Identify which cell holds the provided text, then report its [x, y] central coordinate. 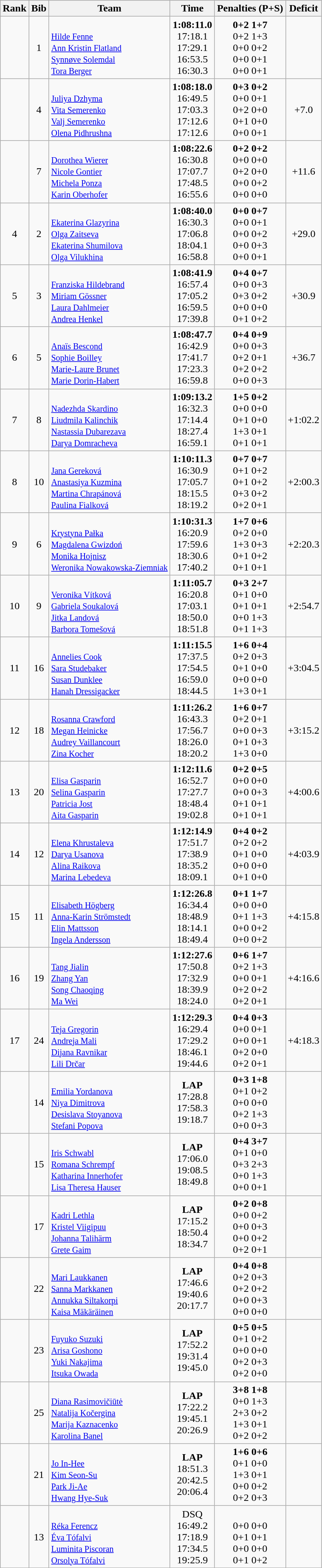
+4:16.6 [303, 978]
Veronika VítkováGabriela SoukalováJitka LandováBarbora Tomešová [110, 606]
1:09:13.216:32.317:14.418:27.416:59.1 [192, 420]
+1:02.2 [303, 420]
Bib [39, 8]
+3:15.2 [303, 730]
0+1 1+70+0 0+00+1 1+30+0 0+20+0 0+2 [250, 916]
1 [39, 48]
+11.6 [303, 172]
Fuyuko SuzukiArisa GoshonoYuki NakajimaItsuka Owada [110, 1350]
0+7 0+70+1 0+20+1 0+20+3 0+20+2 0+1 [250, 482]
Dorothea WiererNicole GontierMichela PonzaKarin Oberhofer [110, 172]
0+0 0+70+0 0+10+0 0+20+0 0+30+0 0+1 [250, 234]
1:10:31.316:20.917:59.618:30.617:40.2 [192, 544]
+29.0 [303, 234]
LAP17:06.019:08.518:49.8 [192, 1164]
LAP17:52.219:31.419:45.0 [192, 1350]
0+4 3+70+1 0+00+3 2+30+0 1+30+0 0+1 [250, 1164]
1+7 0+60+2 0+01+3 0+30+1 0+20+1 0+1 [250, 544]
0+2 0+80+0 0+20+0 0+30+0 0+20+2 0+1 [250, 1226]
1+6 0+40+2 0+30+1 0+00+0 0+01+3 0+1 [250, 668]
0+3 0+20+0 0+10+2 0+00+1 0+00+0 0+1 [250, 110]
0+4 0+30+0 0+10+0 0+10+2 0+00+2 0+1 [250, 1040]
24 [39, 1040]
Franziska HildebrandMiriam GössnerLaura DahlmeierAndrea Henkel [110, 296]
18 [39, 730]
0+4 0+70+0 0+30+3 0+20+0 0+00+1 0+2 [250, 296]
0+2 0+20+0 0+00+2 0+00+0 0+20+0 0+0 [250, 172]
+2:20.3 [303, 544]
Mari LaukkanenSanna MarkkanenAnnukka SiltakorpiKaisa Mäkäräinen [110, 1288]
Annelies CookSara StudebakerSusan DunkleeHanah Dressigacker [110, 668]
Ekaterina GlazyrinaOlga ZaitsevaEkaterina ShumilovaOlga Vilukhina [110, 234]
Hilde FenneAnn Kristin FlatlandSynnøve SolemdalTora Berger [110, 48]
0+4 0+90+0 0+30+2 0+10+2 0+20+0 0+3 [250, 358]
Anaïs BescondSophie BoilleyMarie-Laure BrunetMarie Dorin-Habert [110, 358]
Kadri LethlaKristel ViigipuuJohanna TalihärmGrete Gaim [110, 1226]
1:11:26.216:43.317:56.718:26.018:20.2 [192, 730]
Jana GerekováAnastasiya KuzminaMartina ChrapánováPaulina Fialková [110, 482]
Elisabeth HögbergAnna-Karin StrömstedtElin MattssonIngela Andersson [110, 916]
Teja GregorinAndreja MaliDijana RavnikarLili Drčar [110, 1040]
Elisa GasparinSelina GasparinPatricia JostAita Gasparin [110, 792]
0+0 0+00+1 0+10+0 0+00+1 0+2 [250, 1537]
1+6 0+70+2 0+10+0 0+30+1 0+31+3 0+0 [250, 730]
22 [39, 1288]
20 [39, 792]
LAP18:51.320:42.520:06.4 [192, 1475]
+4:15.8 [303, 916]
1:10:11.316:30.917:05.718:15.518:19.2 [192, 482]
LAP17:46.619:40.620:17.7 [192, 1288]
21 [39, 1475]
+4:18.3 [303, 1040]
1:12:27.617:50.817:32.918:39.918:24.0 [192, 978]
+3:04.5 [303, 668]
23 [39, 1350]
0+6 1+70+2 1+30+0 0+10+2 0+20+2 0+1 [250, 978]
Rosanna CrawfordMegan HeinickeAudrey VaillancourtZina Kocher [110, 730]
1:08:18.016:49.517:03.317:12.617:12.6 [192, 110]
1:12:29.316:29.417:29.218:46.119:44.6 [192, 1040]
1:11:15.517:37.517:54.516:59.018:44.5 [192, 668]
Diana RasimovičiūtėNatalija KočerginaMarija KaznacenkoKarolina Banel [110, 1413]
0+2 1+70+2 1+30+0 0+20+0 0+10+0 0+1 [250, 48]
1:12:26.816:34.418:48.918:14.118:49.4 [192, 916]
Krystyna PałkaMagdalena GwizdońMonika HojniszWeronika Nowakowska-Ziemniak [110, 544]
3+8 1+80+0 1+32+3 0+21+3 0+10+2 0+2 [250, 1413]
0+5 0+50+1 0+20+0 0+00+2 0+30+2 0+0 [250, 1350]
+7.0 [303, 110]
Penalties (P+S) [250, 8]
0+2 0+50+0 0+00+0 0+30+1 0+10+1 0+1 [250, 792]
1:08:41.916:57.417:05.216:59.517:39.8 [192, 296]
3 [39, 296]
1:08:40.016:30.317:06.818:04.116:58.8 [192, 234]
19 [39, 978]
1:08:11.017:18.117:29.116:53.516:30.3 [192, 48]
2 [39, 234]
+4:03.9 [303, 854]
LAP17:22.219:45.120:26.9 [192, 1413]
Tang JialinZhang YanSong ChaoqingMa Wei [110, 978]
DSQ16:49.217:18.917:34.519:25.9 [192, 1537]
0+3 2+70+1 0+00+1 0+10+0 1+30+1 1+3 [250, 606]
Réka FerenczÉva TófalviLuminita PiscoranOrsolya Tófalvi [110, 1537]
+36.7 [303, 358]
Time [192, 8]
Nadezhda SkardinoLiudmila KalinchikNastassia DubarezavaDarya Domracheva [110, 420]
25 [39, 1413]
+2:54.7 [303, 606]
1:08:22.616:30.817:07.717:48.516:55.6 [192, 172]
1:11:05.716:20.817:03.118:50.018:51.8 [192, 606]
1:12:14.917:51.717:38.918:35.218:09.1 [192, 854]
1:12:11.616:52.717:27.718:48.419:02.8 [192, 792]
0+3 1+80+1 0+20+0 0+00+2 1+30+0 0+3 [250, 1102]
+30.9 [303, 296]
+2:00.3 [303, 482]
Iris SchwablRomana SchrempfKatharina InnerhoferLisa Theresa Hauser [110, 1164]
Emilia YordanovaNiya DimitrovaDesislava StoyanovaStefani Popova [110, 1102]
LAP17:15.218:50.418:34.7 [192, 1226]
1+6 0+60+1 0+01+3 0+10+0 0+20+2 0+3 [250, 1475]
1+5 0+20+0 0+00+1 0+01+3 0+10+1 0+1 [250, 420]
Rank [14, 8]
Jo In-HeeKim Seon-SuPark Ji-AeHwang Hye-Suk [110, 1475]
LAP17:28.817:58.319:18.7 [192, 1102]
Team [110, 8]
1:08:47.716:42.917:41.717:23.316:59.8 [192, 358]
Elena KhrustalevaDarya UsanovaAlina RaikovaMarina Lebedeva [110, 854]
+4:00.6 [303, 792]
Deficit [303, 8]
0+4 0+80+2 0+30+2 0+20+0 0+30+0 0+0 [250, 1288]
0+4 0+20+2 0+20+1 0+00+0 0+00+1 0+0 [250, 854]
Juliya DzhymaVita SemerenkoValj SemerenkoOlena Pidhrushna [110, 110]
